Identify which cell holds the provided text, then report its [X, Y] central coordinate. 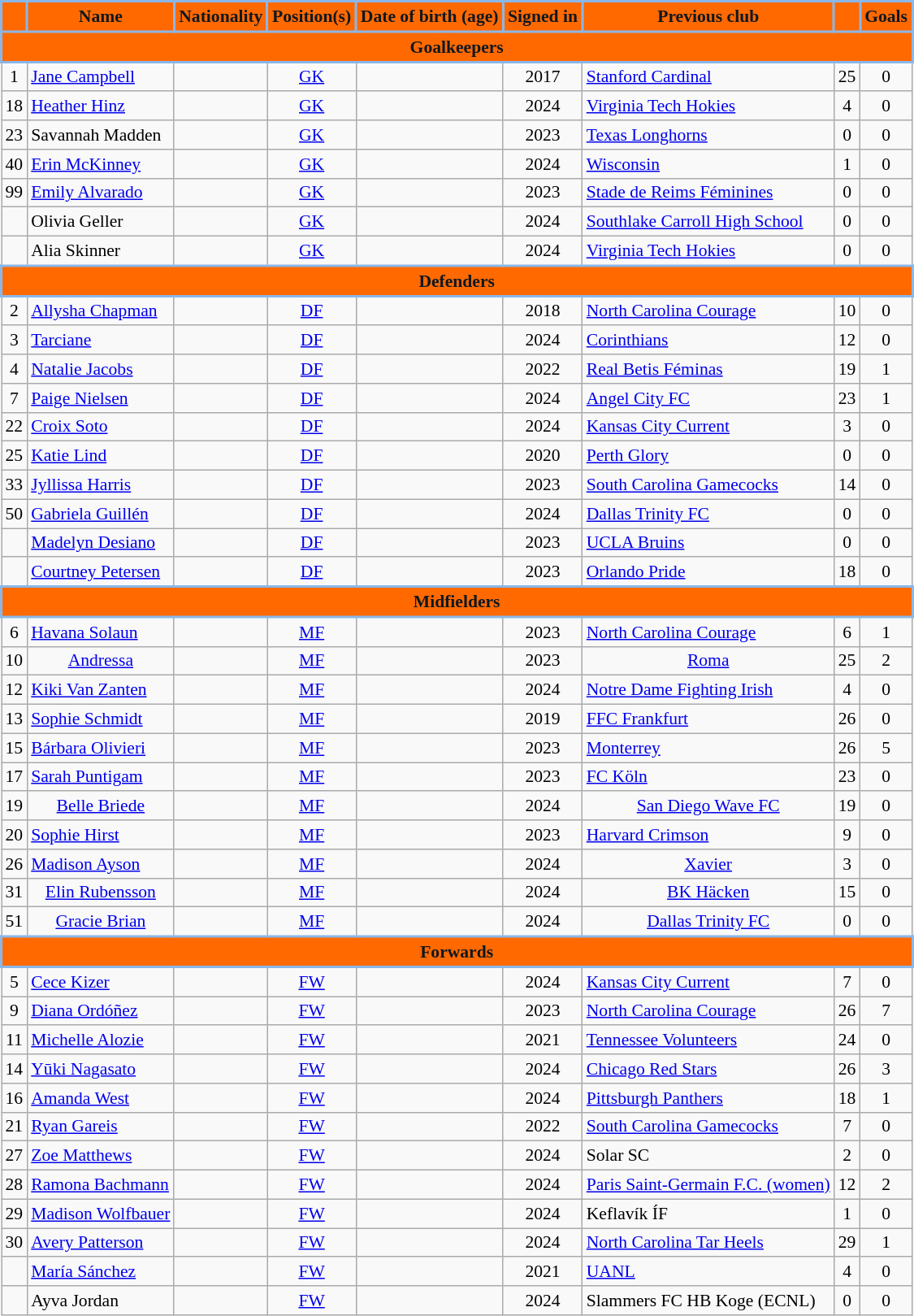
Real Betis Féminas [708, 369]
Amanda West [101, 1098]
Sophie Hirst [101, 835]
Stanford Cardinal [708, 76]
Elin Rubensson [101, 893]
María Sánchez [101, 1272]
2018 [543, 311]
Zoe Matthews [101, 1156]
Tarciane [101, 341]
Yūki Nagasato [101, 1069]
Jane Campbell [101, 76]
40 [15, 164]
31 [15, 893]
13 [15, 719]
Michelle Alozie [101, 1040]
Emily Alvarado [101, 193]
28 [15, 1185]
17 [15, 777]
North Carolina Tar Heels [708, 1243]
Katie Lind [101, 456]
Harvard Crimson [708, 835]
Madison Ayson [101, 864]
50 [15, 514]
2019 [543, 719]
Previous club [708, 16]
27 [15, 1156]
Orlando Pride [708, 572]
Nationality [221, 16]
Madison Wolfbauer [101, 1214]
Perth Glory [708, 456]
Madelyn Desiano [101, 543]
2017 [543, 76]
Goals [886, 16]
FC Köln [708, 777]
Defenders [457, 281]
Erin McKinney [101, 164]
21 [15, 1127]
Gracie Brian [101, 922]
Courtney Petersen [101, 572]
Natalie Jacobs [101, 369]
Belle Briede [101, 806]
30 [15, 1243]
Goalkeepers [457, 47]
San Diego Wave FC [708, 806]
Southlake Carroll High School [708, 222]
Corinthians [708, 341]
Xavier [708, 864]
20 [15, 835]
16 [15, 1098]
UANL [708, 1272]
Wisconsin [708, 164]
Diana Ordóñez [101, 1011]
Paris Saint-Germain F.C. (women) [708, 1185]
Heather Hinz [101, 106]
24 [847, 1040]
UCLA Bruins [708, 543]
Bárbara Olivieri [101, 748]
Solar SC [708, 1156]
Allysha Chapman [101, 311]
Savannah Madden [101, 135]
Kiki Van Zanten [101, 690]
Cece Kizer [101, 982]
Olivia Geller [101, 222]
BK Häcken [708, 893]
Date of birth (age) [429, 16]
Havana Solaun [101, 632]
Alia Skinner [101, 251]
Stade de Reims Féminines [708, 193]
Chicago Red Stars [708, 1069]
Slammers FC HB Koge (ECNL) [708, 1301]
Ramona Bachmann [101, 1185]
Position(s) [312, 16]
2020 [543, 456]
FFC Frankfurt [708, 719]
Avery Patterson [101, 1243]
Texas Longhorns [708, 135]
22 [15, 427]
Keflavík ÍF [708, 1214]
Croix Soto [101, 427]
Roma [708, 661]
51 [15, 922]
Monterrey [708, 748]
Andressa [101, 661]
Paige Nielsen [101, 398]
Tennessee Volunteers [708, 1040]
Midfielders [457, 602]
11 [15, 1040]
Notre Dame Fighting Irish [708, 690]
Signed in [543, 16]
Forwards [457, 951]
Angel City FC [708, 398]
Sarah Puntigam [101, 777]
33 [15, 485]
Gabriela Guillén [101, 514]
Name [101, 16]
Ayva Jordan [101, 1301]
Pittsburgh Panthers [708, 1098]
99 [15, 193]
Ryan Gareis [101, 1127]
Jyllissa Harris [101, 485]
Sophie Schmidt [101, 719]
